For the text-containing cell, return its midpoint in (X, Y) coordinate format. 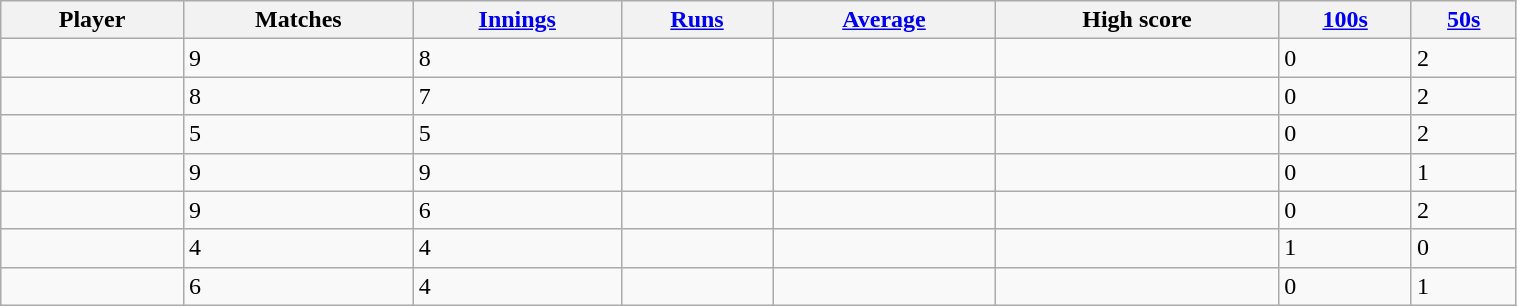
100s (1346, 20)
Runs (697, 20)
7 (517, 96)
High score (1137, 20)
Player (92, 20)
Innings (517, 20)
50s (1464, 20)
Matches (298, 20)
Average (884, 20)
